Search for the cell housing the specified text and yield its [X, Y] center coordinate. 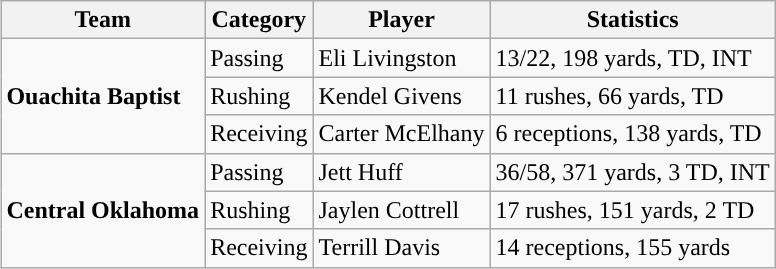
Eli Livingston [402, 58]
Jaylen Cottrell [402, 210]
Central Oklahoma [103, 210]
Category [259, 20]
Carter McElhany [402, 134]
11 rushes, 66 yards, TD [632, 96]
Team [103, 20]
Terrill Davis [402, 248]
Ouachita Baptist [103, 96]
14 receptions, 155 yards [632, 248]
13/22, 198 yards, TD, INT [632, 58]
Kendel Givens [402, 96]
6 receptions, 138 yards, TD [632, 134]
36/58, 371 yards, 3 TD, INT [632, 172]
Jett Huff [402, 172]
Player [402, 20]
Statistics [632, 20]
17 rushes, 151 yards, 2 TD [632, 210]
